Scan for the cell matching the given text and deliver its [x, y] coordinate at center. 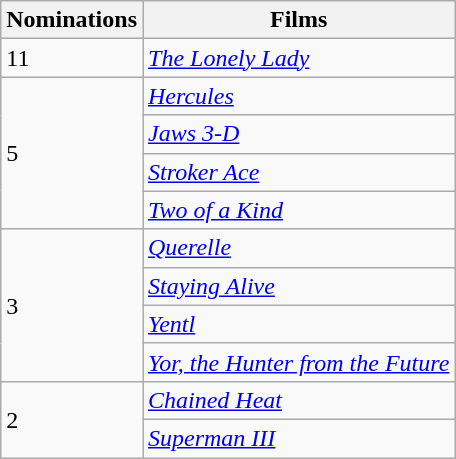
Two of a Kind [298, 210]
Hercules [298, 96]
Chained Heat [298, 400]
Stroker Ace [298, 172]
Jaws 3-D [298, 134]
Films [298, 20]
Yor, the Hunter from the Future [298, 362]
Yentl [298, 324]
3 [72, 305]
Querelle [298, 248]
Superman III [298, 438]
Nominations [72, 20]
The Lonely Lady [298, 58]
5 [72, 153]
11 [72, 58]
2 [72, 419]
Staying Alive [298, 286]
